From the cell containing the given text, extract its center point as (X, Y) coordinate. 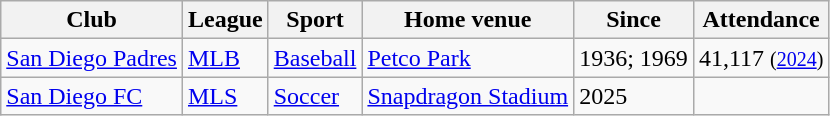
San Diego FC (92, 96)
Club (92, 20)
Attendance (761, 20)
MLB (225, 58)
Sport (315, 20)
League (225, 20)
Since (634, 20)
1936; 1969 (634, 58)
2025 (634, 96)
Soccer (315, 96)
41,117 (2024) (761, 58)
MLS (225, 96)
Baseball (315, 58)
Petco Park (468, 58)
San Diego Padres (92, 58)
Snapdragon Stadium (468, 96)
Home venue (468, 20)
